Search for the cell housing the specified text and yield its [X, Y] center coordinate. 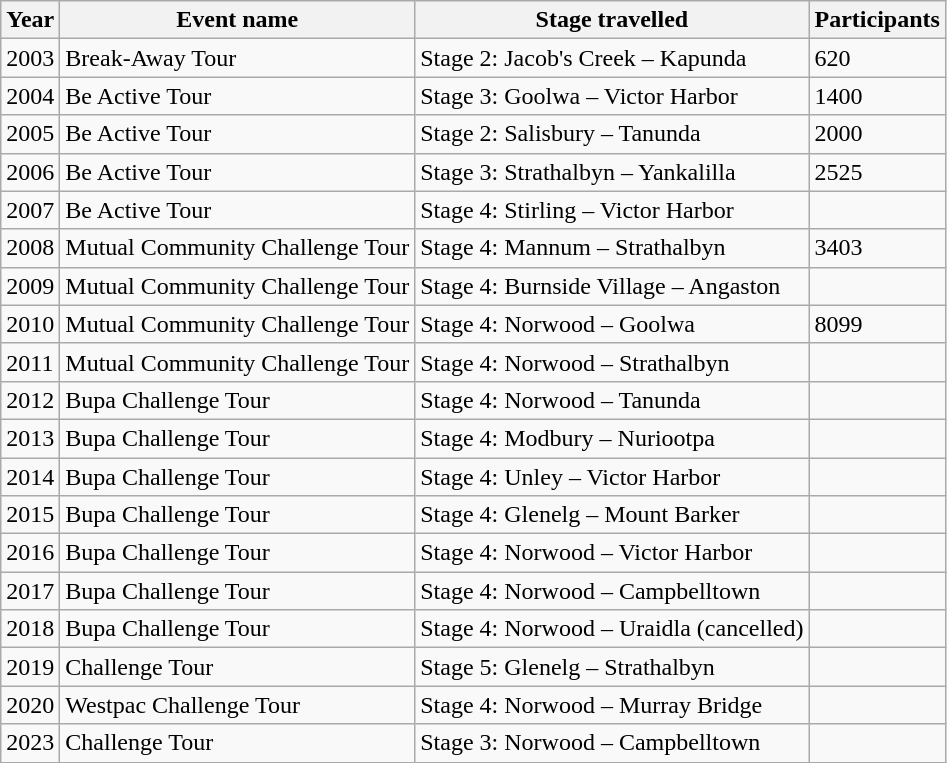
2023 [30, 743]
2013 [30, 438]
Stage 3: Norwood – Campbelltown [612, 743]
Stage 4: Norwood – Tanunda [612, 400]
2007 [30, 210]
2008 [30, 248]
2016 [30, 553]
3403 [877, 248]
2009 [30, 286]
2014 [30, 477]
Stage 4: Norwood – Murray Bridge [612, 705]
Stage 4: Glenelg – Mount Barker [612, 515]
2006 [30, 172]
2011 [30, 362]
Stage 4: Stirling – Victor Harbor [612, 210]
Break-Away Tour [238, 58]
2019 [30, 667]
2020 [30, 705]
Westpac Challenge Tour [238, 705]
Stage 4: Norwood – Goolwa [612, 324]
Year [30, 20]
2000 [877, 134]
Stage 3: Goolwa – Victor Harbor [612, 96]
2015 [30, 515]
Stage 4: Norwood – Victor Harbor [612, 553]
Stage travelled [612, 20]
Stage 2: Jacob's Creek – Kapunda [612, 58]
2003 [30, 58]
Event name [238, 20]
2012 [30, 400]
Stage 4: Norwood – Campbelltown [612, 591]
Stage 3: Strathalbyn – Yankalilla [612, 172]
2005 [30, 134]
Stage 5: Glenelg – Strathalbyn [612, 667]
Stage 4: Unley – Victor Harbor [612, 477]
Stage 4: Modbury – Nuriootpa [612, 438]
Stage 4: Mannum – Strathalbyn [612, 248]
Stage 2: Salisbury – Tanunda [612, 134]
2018 [30, 629]
Stage 4: Norwood – Uraidla (cancelled) [612, 629]
1400 [877, 96]
8099 [877, 324]
2010 [30, 324]
2017 [30, 591]
2525 [877, 172]
Participants [877, 20]
2004 [30, 96]
Stage 4: Burnside Village – Angaston [612, 286]
620 [877, 58]
Stage 4: Norwood – Strathalbyn [612, 362]
